Pinpoint the cell where the given text exists, returning its (X, Y) midpoint coordinate. 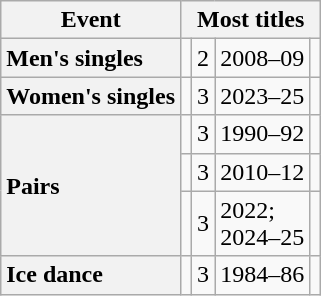
Most titles (251, 20)
Women's singles (91, 96)
Ice dance (91, 275)
2023–25 (262, 96)
Event (91, 20)
2 (204, 58)
Pairs (91, 186)
Men's singles (91, 58)
2022;2024–25 (262, 224)
1990–92 (262, 134)
1984–86 (262, 275)
2010–12 (262, 172)
2008–09 (262, 58)
